Search for the cell housing the specified text and yield its [X, Y] center coordinate. 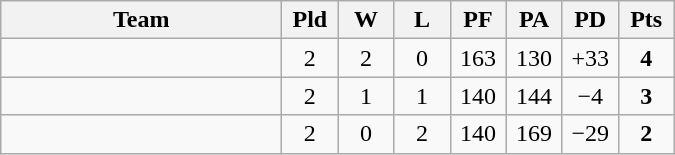
PA [534, 20]
Team [142, 20]
L [422, 20]
169 [534, 134]
163 [478, 58]
−29 [590, 134]
4 [646, 58]
Pld [310, 20]
PD [590, 20]
144 [534, 96]
PF [478, 20]
+33 [590, 58]
3 [646, 96]
130 [534, 58]
−4 [590, 96]
W [366, 20]
Pts [646, 20]
